Return [X, Y] of the center of cell containing provided text 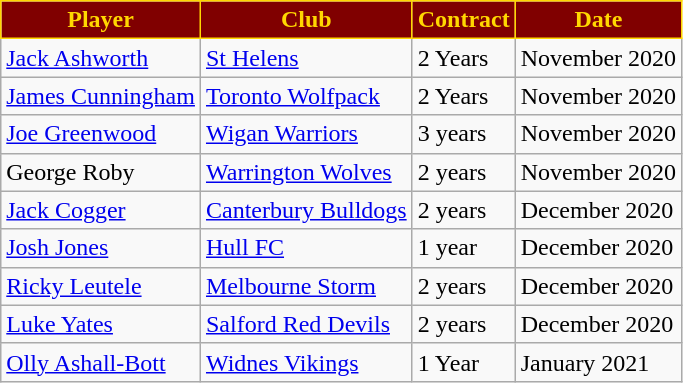
Hull FC [306, 248]
St Helens [306, 58]
Joe Greenwood [101, 134]
January 2021 [598, 362]
Date [598, 20]
Canterbury Bulldogs [306, 210]
George Roby [101, 172]
Player [101, 20]
Salford Red Devils [306, 324]
1 Year [464, 362]
Olly Ashall-Bott [101, 362]
Club [306, 20]
3 years [464, 134]
Ricky Leutele [101, 286]
Toronto Wolfpack [306, 96]
Contract [464, 20]
Luke Yates [101, 324]
Wigan Warriors [306, 134]
Melbourne Storm [306, 286]
Widnes Vikings [306, 362]
James Cunningham [101, 96]
Josh Jones [101, 248]
Jack Cogger [101, 210]
Jack Ashworth [101, 58]
1 year [464, 248]
Warrington Wolves [306, 172]
